Capture the cell that displays the provided text and extract its (x, y) central coordinate. 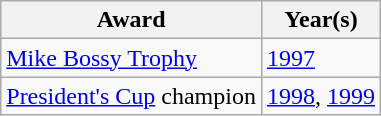
Mike Bossy Trophy (132, 58)
1998, 1999 (320, 96)
President's Cup champion (132, 96)
Year(s) (320, 20)
1997 (320, 58)
Award (132, 20)
